Return (x, y) of the center of cell containing provided text 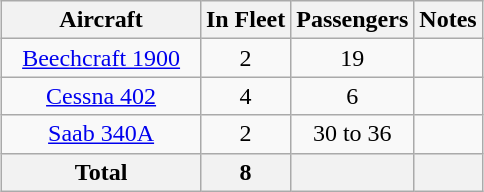
Total (102, 172)
Saab 340A (102, 134)
Beechcraft 1900 (102, 58)
19 (352, 58)
Notes (448, 20)
4 (245, 96)
Aircraft (102, 20)
In Fleet (245, 20)
Cessna 402 (102, 96)
6 (352, 96)
30 to 36 (352, 134)
Passengers (352, 20)
8 (245, 172)
